Search for the cell housing the specified text and yield its (x, y) center coordinate. 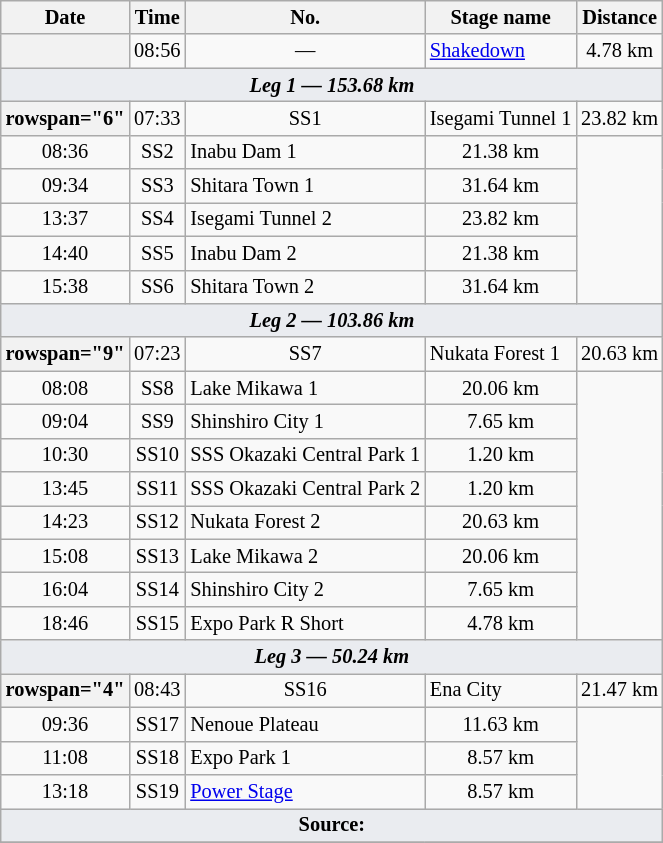
SS13 (157, 556)
SS7 (305, 354)
SSS Okazaki Central Park 2 (305, 489)
Date (66, 17)
Inabu Dam 2 (305, 253)
SSS Okazaki Central Park 1 (305, 455)
Isegami Tunnel 2 (305, 219)
No. (305, 17)
Shinshiro City 2 (305, 589)
SS9 (157, 421)
SS1 (305, 118)
SS5 (157, 253)
Inabu Dam 1 (305, 152)
Source: (332, 825)
13:18 (66, 791)
SS16 (305, 690)
SS19 (157, 791)
SS12 (157, 522)
08:08 (66, 388)
SS15 (157, 623)
Leg 3 — 50.24 km (332, 657)
11.63 km (500, 724)
07:33 (157, 118)
SS8 (157, 388)
Leg 2 — 103.86 km (332, 320)
Lake Mikawa 1 (305, 388)
07:23 (157, 354)
11:08 (66, 758)
SS4 (157, 219)
13:45 (66, 489)
Ena City (500, 690)
rowspan="4" (66, 690)
09:34 (66, 186)
Leg 1 — 153.68 km (332, 85)
09:36 (66, 724)
15:08 (66, 556)
rowspan="9" (66, 354)
SS2 (157, 152)
21.47 km (620, 690)
Nukata Forest 1 (500, 354)
Expo Park R Short (305, 623)
SS11 (157, 489)
Nukata Forest 2 (305, 522)
08:43 (157, 690)
Shakedown (500, 51)
Shinshiro City 1 (305, 421)
SS17 (157, 724)
14:40 (66, 253)
Nenoue Plateau (305, 724)
14:23 (66, 522)
Lake Mikawa 2 (305, 556)
SS3 (157, 186)
08:56 (157, 51)
SS18 (157, 758)
Shitara Town 1 (305, 186)
18:46 (66, 623)
Time (157, 17)
15:38 (66, 287)
10:30 (66, 455)
SS10 (157, 455)
Shitara Town 2 (305, 287)
16:04 (66, 589)
Power Stage (305, 791)
— (305, 51)
Distance (620, 17)
09:04 (66, 421)
13:37 (66, 219)
rowspan="6" (66, 118)
08:36 (66, 152)
Expo Park 1 (305, 758)
Stage name (500, 17)
SS14 (157, 589)
SS6 (157, 287)
Isegami Tunnel 1 (500, 118)
